Determine the (x, y) coordinate at the center of the cell enclosing the given text.  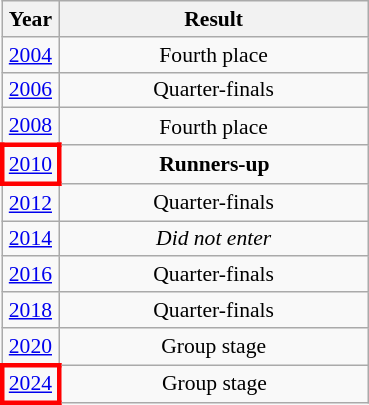
Runners-up (214, 164)
Year (30, 19)
Did not enter (214, 239)
2010 (30, 164)
2008 (30, 126)
2016 (30, 275)
2004 (30, 55)
2006 (30, 90)
2020 (30, 346)
Result (214, 19)
2024 (30, 384)
2014 (30, 239)
2018 (30, 310)
2012 (30, 202)
